Scan for the cell matching the given text and deliver its [x, y] coordinate at center. 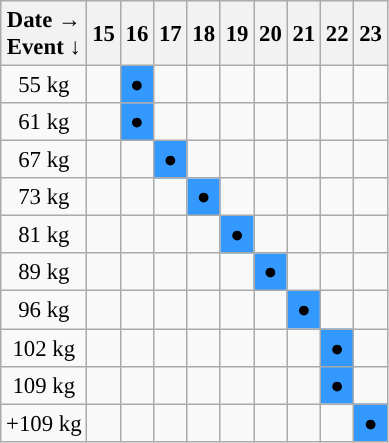
16 [136, 34]
19 [236, 34]
96 kg [44, 310]
23 [370, 34]
102 kg [44, 348]
15 [104, 34]
61 kg [44, 122]
21 [304, 34]
18 [204, 34]
Date →Event ↓ [44, 34]
55 kg [44, 85]
20 [270, 34]
+109 kg [44, 423]
73 kg [44, 197]
22 [336, 34]
89 kg [44, 273]
81 kg [44, 235]
109 kg [44, 385]
67 kg [44, 160]
17 [170, 34]
